Pinpoint the cell where the given text exists, returning its (X, Y) midpoint coordinate. 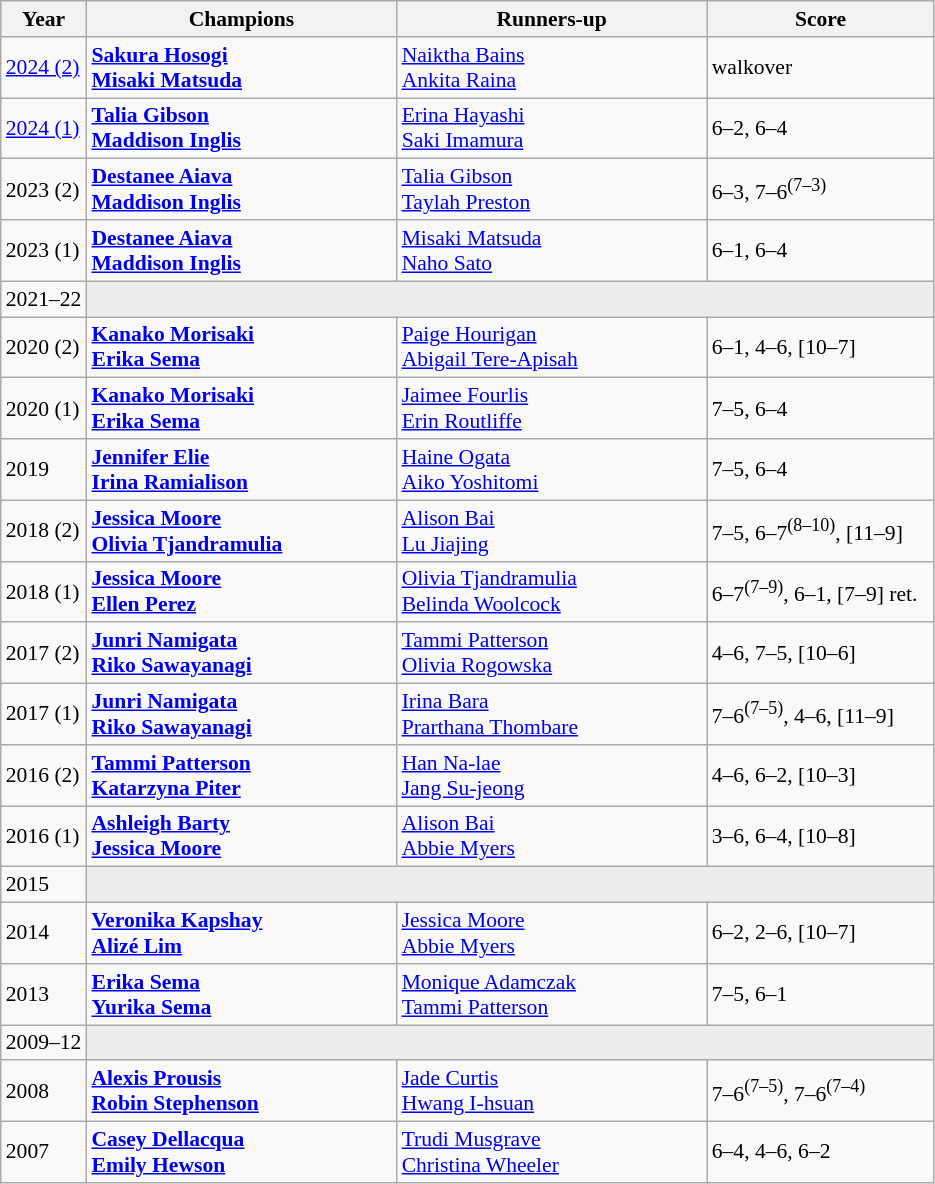
2021–22 (44, 299)
Alexis Prousis Robin Stephenson (241, 1092)
Monique Adamczak Tammi Patterson (552, 994)
Tammi Patterson Olivia Rogowska (552, 654)
2020 (2) (44, 348)
Champions (241, 19)
Jessica Moore Abbie Myers (552, 934)
2018 (1) (44, 592)
6–2, 2–6, [10–7] (821, 934)
Year (44, 19)
2017 (2) (44, 654)
Alison Bai Lu Jiajing (552, 530)
3–6, 6–4, [10–8] (821, 836)
2007 (44, 1152)
2023 (2) (44, 190)
4–6, 6–2, [10–3] (821, 776)
Runners-up (552, 19)
7–5, 6–1 (821, 994)
6–3, 7–6(7–3) (821, 190)
2016 (1) (44, 836)
Haine Ogata Aiko Yoshitomi (552, 470)
Ashleigh Barty Jessica Moore (241, 836)
7–5, 6–7(8–10), [11–9] (821, 530)
walkover (821, 68)
Tammi Patterson Katarzyna Piter (241, 776)
Jaimee Fourlis Erin Routliffe (552, 408)
Sakura Hosogi Misaki Matsuda (241, 68)
Naiktha Bains Ankita Raina (552, 68)
6–1, 6–4 (821, 250)
Talia Gibson Maddison Inglis (241, 128)
Veronika Kapshay Alizé Lim (241, 934)
6–4, 4–6, 6–2 (821, 1152)
Jessica Moore Olivia Tjandramulia (241, 530)
Erina Hayashi Saki Imamura (552, 128)
7–6(7–5), 7–6(7–4) (821, 1092)
Han Na-lae Jang Su-jeong (552, 776)
2016 (2) (44, 776)
2013 (44, 994)
Score (821, 19)
2015 (44, 885)
Olivia Tjandramulia Belinda Woolcock (552, 592)
Paige Hourigan Abigail Tere-Apisah (552, 348)
6–7(7–9), 6–1, [7–9] ret. (821, 592)
7–6(7–5), 4–6, [11–9] (821, 714)
6–2, 6–4 (821, 128)
Erika Sema Yurika Sema (241, 994)
Jessica Moore Ellen Perez (241, 592)
Jennifer Elie Irina Ramialison (241, 470)
2024 (1) (44, 128)
Jade Curtis Hwang I-hsuan (552, 1092)
Alison Bai Abbie Myers (552, 836)
Trudi Musgrave Christina Wheeler (552, 1152)
Irina Bara Prarthana Thombare (552, 714)
Talia Gibson Taylah Preston (552, 190)
Misaki Matsuda Naho Sato (552, 250)
6–1, 4–6, [10–7] (821, 348)
2008 (44, 1092)
2017 (1) (44, 714)
2014 (44, 934)
2024 (2) (44, 68)
4–6, 7–5, [10–6] (821, 654)
2020 (1) (44, 408)
2023 (1) (44, 250)
2018 (2) (44, 530)
2009–12 (44, 1043)
2019 (44, 470)
Casey Dellacqua Emily Hewson (241, 1152)
